From the cell containing the given text, extract its center point as (x, y) coordinate. 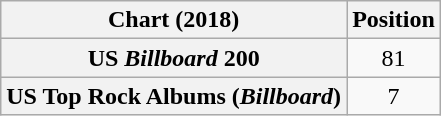
Chart (2018) (174, 20)
81 (394, 58)
US Billboard 200 (174, 58)
7 (394, 96)
Position (394, 20)
US Top Rock Albums (Billboard) (174, 96)
